Extract the [X, Y] coordinate from the center of the cell holding the provided text.  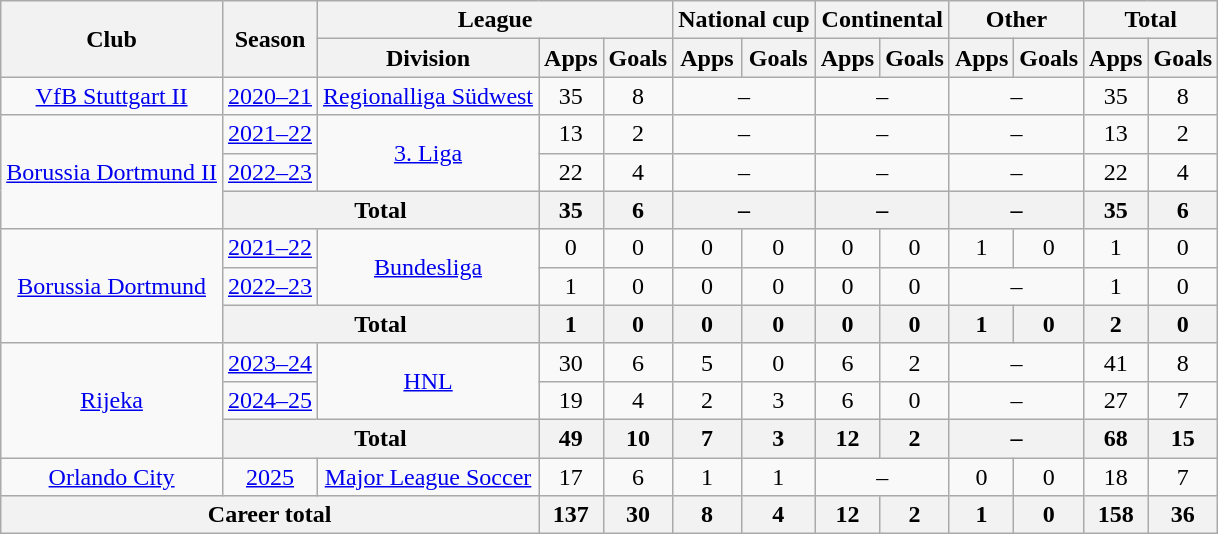
League [496, 20]
3. Liga [428, 153]
Bundesliga [428, 267]
2025 [270, 477]
68 [1116, 438]
Division [428, 58]
10 [638, 438]
VfB Stuttgart II [112, 96]
158 [1116, 515]
2023–24 [270, 362]
36 [1183, 515]
National cup [744, 20]
Regionalliga Südwest [428, 96]
17 [571, 477]
5 [707, 362]
Other [1016, 20]
Orlando City [112, 477]
2020–21 [270, 96]
Major League Soccer [428, 477]
Season [270, 39]
137 [571, 515]
Rijeka [112, 400]
Continental [882, 20]
27 [1116, 400]
19 [571, 400]
18 [1116, 477]
HNL [428, 381]
Borussia Dortmund [112, 286]
2024–25 [270, 400]
Club [112, 39]
Career total [270, 515]
41 [1116, 362]
49 [571, 438]
Borussia Dortmund II [112, 172]
15 [1183, 438]
